Return [x, y] of the center of cell containing provided text 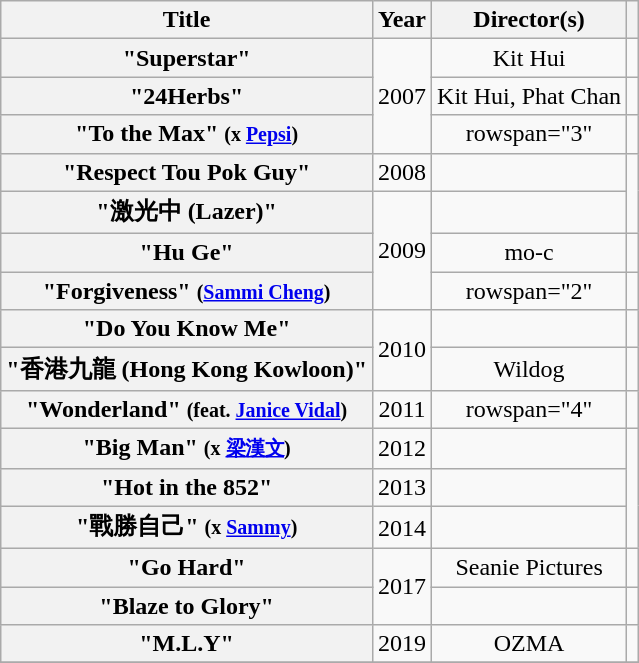
2011 [402, 409]
"24Herbs" [187, 96]
2009 [402, 250]
"Do You Know Me" [187, 329]
Title [187, 20]
"戰勝自己" (x Sammy) [187, 528]
"激光中 (Lazer)" [187, 212]
Kit Hui [530, 58]
"Blaze to Glory" [187, 606]
2010 [402, 350]
"Big Man" (x 梁漢文) [187, 448]
"Hu Ge" [187, 253]
Wildog [530, 370]
Director(s) [530, 20]
2017 [402, 587]
Seanie Pictures [530, 568]
mo-c [530, 253]
2008 [402, 172]
"Forgiveness" (Sammi Cheng) [187, 291]
2007 [402, 96]
"M.L.Y" [187, 644]
"To the Max" (x Pepsi) [187, 134]
Year [402, 20]
rowspan="4" [530, 409]
"Hot in the 852" [187, 487]
Kit Hui, Phat Chan [530, 96]
rowspan="2" [530, 291]
"香港九龍 (Hong Kong Kowloon)" [187, 370]
2019 [402, 644]
"Respect Tou Pok Guy" [187, 172]
OZMA [530, 644]
2014 [402, 528]
2012 [402, 448]
"Superstar" [187, 58]
"Go Hard" [187, 568]
2013 [402, 487]
rowspan="3" [530, 134]
"Wonderland" (feat. Janice Vidal) [187, 409]
